For the text-containing cell, return its midpoint in [X, Y] coordinate format. 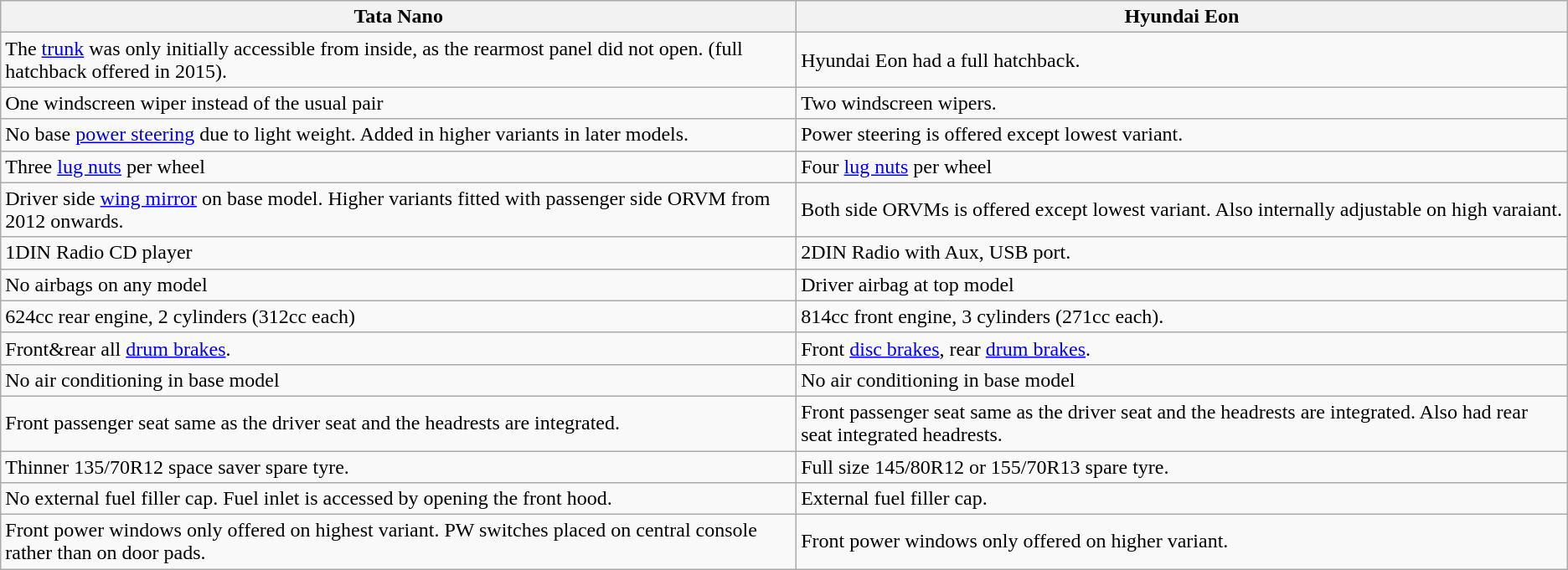
Tata Nano [399, 17]
1DIN Radio CD player [399, 253]
No base power steering due to light weight. Added in higher variants in later models. [399, 135]
814cc front engine, 3 cylinders (271cc each). [1183, 316]
Front&rear all drum brakes. [399, 348]
Driver side wing mirror on base model. Higher variants fitted with passenger side ORVM from 2012 onwards. [399, 209]
No external fuel filler cap. Fuel inlet is accessed by opening the front hood. [399, 499]
Front power windows only offered on highest variant. PW switches placed on central console rather than on door pads. [399, 542]
Both side ORVMs is offered except lowest variant. Also internally adjustable on high varaiant. [1183, 209]
Driver airbag at top model [1183, 285]
One windscreen wiper instead of the usual pair [399, 103]
Front disc brakes, rear drum brakes. [1183, 348]
Full size 145/80R12 or 155/70R13 spare tyre. [1183, 466]
Front passenger seat same as the driver seat and the headrests are integrated. [399, 424]
Hyundai Eon [1183, 17]
No airbags on any model [399, 285]
Hyundai Eon had a full hatchback. [1183, 60]
Front passenger seat same as the driver seat and the headrests are integrated. Also had rear seat integrated headrests. [1183, 424]
External fuel filler cap. [1183, 499]
Front power windows only offered on higher variant. [1183, 542]
Thinner 135/70R12 space saver spare tyre. [399, 466]
2DIN Radio with Aux, USB port. [1183, 253]
624cc rear engine, 2 cylinders (312cc each) [399, 316]
The trunk was only initially accessible from inside, as the rearmost panel did not open. (full hatchback offered in 2015). [399, 60]
Power steering is offered except lowest variant. [1183, 135]
Three lug nuts per wheel [399, 167]
Four lug nuts per wheel [1183, 167]
Two windscreen wipers. [1183, 103]
